For the text-containing cell, return its midpoint in (X, Y) coordinate format. 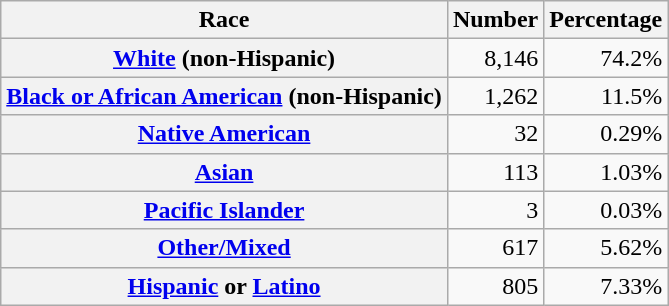
32 (495, 134)
113 (495, 172)
1,262 (495, 96)
Other/Mixed (224, 248)
0.29% (606, 134)
Race (224, 20)
74.2% (606, 58)
Hispanic or Latino (224, 286)
617 (495, 248)
0.03% (606, 210)
White (non-Hispanic) (224, 58)
5.62% (606, 248)
Asian (224, 172)
Pacific Islander (224, 210)
Native American (224, 134)
805 (495, 286)
Percentage (606, 20)
8,146 (495, 58)
3 (495, 210)
1.03% (606, 172)
Black or African American (non-Hispanic) (224, 96)
11.5% (606, 96)
7.33% (606, 286)
Number (495, 20)
